Pinpoint the cell where the given text exists, returning its [x, y] midpoint coordinate. 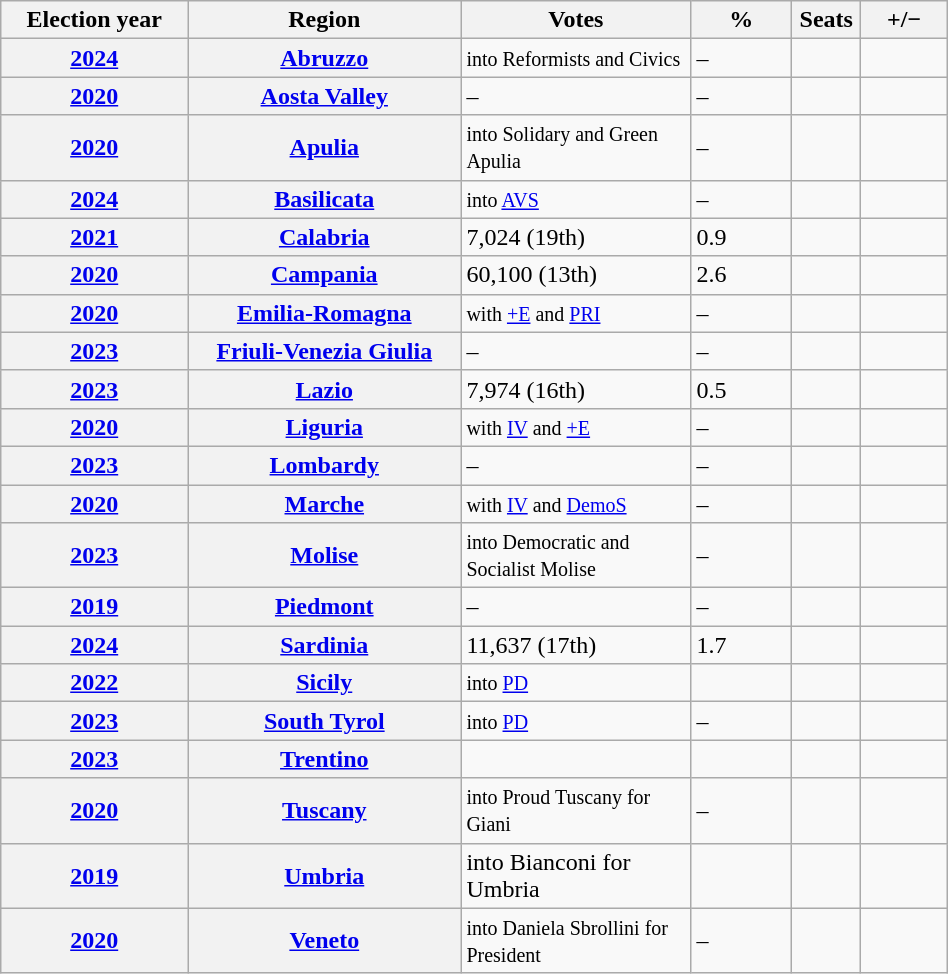
Campania [324, 275]
0.9 [742, 237]
Votes [576, 20]
Liguria [324, 427]
Apulia [324, 148]
0.5 [742, 389]
into Bianconi for Umbria [576, 876]
2021 [94, 237]
Lombardy [324, 465]
with IV and DemoS [576, 503]
into Daniela Sbrollini for President [576, 940]
Aosta Valley [324, 96]
Trentino [324, 759]
Piedmont [324, 607]
Sardinia [324, 645]
11,637 (17th) [576, 645]
into Reformists and Civics [576, 58]
Marche [324, 503]
Umbria [324, 876]
with IV and +E [576, 427]
2.6 [742, 275]
Calabria [324, 237]
Election year [94, 20]
2022 [94, 683]
South Tyrol [324, 721]
with +E and PRI [576, 313]
Friuli-Venezia Giulia [324, 351]
into Proud Tuscany for Giani [576, 810]
into Democratic and Socialist Molise [576, 556]
Molise [324, 556]
Abruzzo [324, 58]
Seats [826, 20]
Region [324, 20]
% [742, 20]
7,974 (16th) [576, 389]
1.7 [742, 645]
Emilia-Romagna [324, 313]
into AVS [576, 199]
Veneto [324, 940]
Tuscany [324, 810]
60,100 (13th) [576, 275]
+/− [904, 20]
Lazio [324, 389]
into Solidary and Green Apulia [576, 148]
7,024 (19th) [576, 237]
Basilicata [324, 199]
Sicily [324, 683]
